Determine the (x, y) coordinate at the center of the cell enclosing the given text.  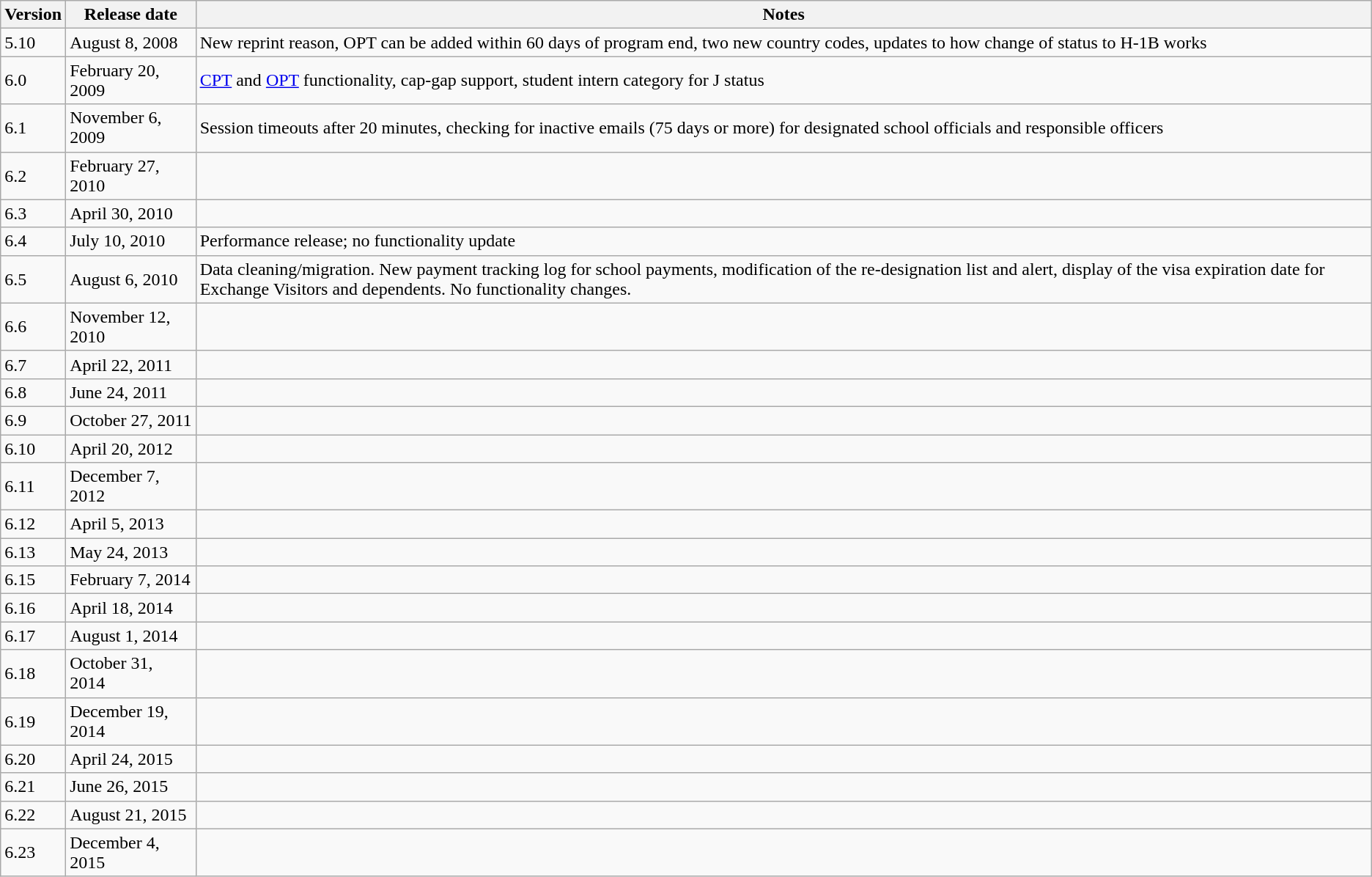
6.7 (34, 364)
August 1, 2014 (130, 636)
6.23 (34, 852)
Version (34, 15)
April 18, 2014 (130, 608)
6.15 (34, 580)
May 24, 2013 (130, 552)
6.19 (34, 722)
August 6, 2010 (130, 279)
New reprint reason, OPT can be added within 60 days of program end, two new country codes, updates to how change of status to H-1B works (783, 43)
Notes (783, 15)
6.12 (34, 524)
October 27, 2011 (130, 420)
6.9 (34, 420)
6.0 (34, 81)
6.6 (34, 327)
April 30, 2010 (130, 213)
December 4, 2015 (130, 852)
6.5 (34, 279)
6.18 (34, 673)
August 8, 2008 (130, 43)
November 6, 2009 (130, 128)
6.20 (34, 759)
6.4 (34, 241)
Session timeouts after 20 minutes, checking for inactive emails (75 days or more) for designated school officials and responsible officers (783, 128)
6.3 (34, 213)
6.21 (34, 787)
6.2 (34, 176)
6.1 (34, 128)
February 20, 2009 (130, 81)
6.16 (34, 608)
June 26, 2015 (130, 787)
Release date (130, 15)
6.17 (34, 636)
December 19, 2014 (130, 722)
June 24, 2011 (130, 392)
February 27, 2010 (130, 176)
February 7, 2014 (130, 580)
CPT and OPT functionality, cap-gap support, student intern category for J status (783, 81)
April 24, 2015 (130, 759)
December 7, 2012 (130, 487)
November 12, 2010 (130, 327)
6.10 (34, 448)
Performance release; no functionality update (783, 241)
6.11 (34, 487)
August 21, 2015 (130, 815)
6.22 (34, 815)
July 10, 2010 (130, 241)
6.8 (34, 392)
April 5, 2013 (130, 524)
6.13 (34, 552)
October 31, 2014 (130, 673)
April 20, 2012 (130, 448)
April 22, 2011 (130, 364)
5.10 (34, 43)
